Output the [X, Y] coordinate of the center of the cell containing the given text.  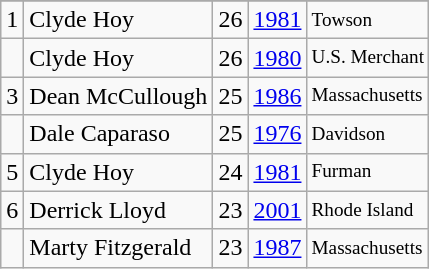
5 [12, 172]
Dean McCullough [118, 96]
1976 [278, 134]
1 [12, 20]
Towson [368, 20]
Furman [368, 172]
24 [230, 172]
2001 [278, 210]
6 [12, 210]
1987 [278, 248]
Marty Fitzgerald [118, 248]
1986 [278, 96]
1980 [278, 58]
Rhode Island [368, 210]
U.S. Merchant [368, 58]
Dale Caparaso [118, 134]
Derrick Lloyd [118, 210]
Davidson [368, 134]
3 [12, 96]
